Capture the cell that displays the provided text and extract its [X, Y] central coordinate. 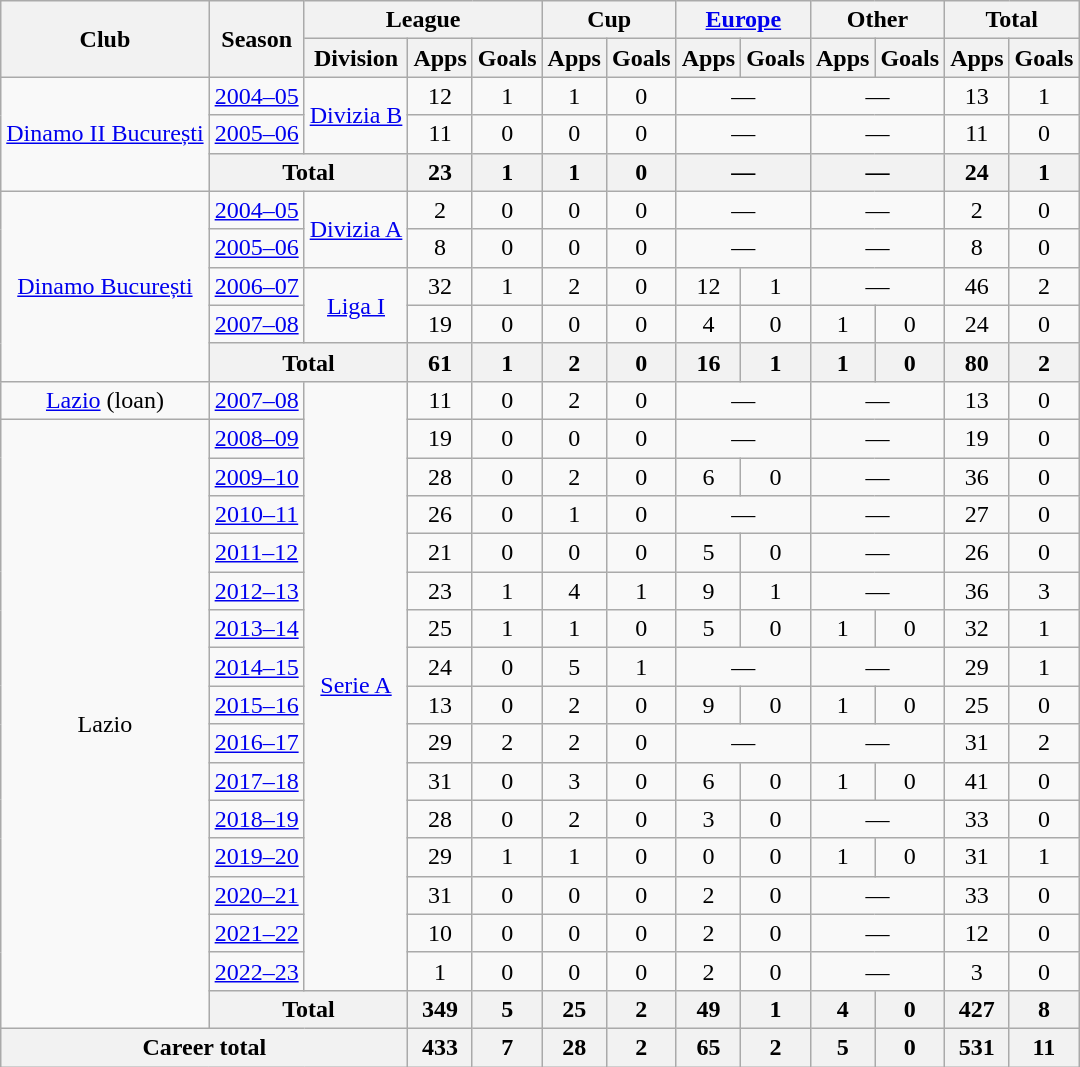
2021–22 [256, 933]
41 [977, 781]
2014–15 [256, 667]
Cup [609, 20]
Dinamo II București [105, 134]
2020–21 [256, 895]
2009–10 [256, 477]
2010–11 [256, 515]
2008–09 [256, 438]
Club [105, 39]
7 [507, 1047]
Dinamo București [105, 286]
21 [440, 553]
Lazio [105, 724]
65 [708, 1047]
80 [977, 362]
10 [440, 933]
League [423, 20]
Serie A [356, 686]
61 [440, 362]
2018–19 [256, 819]
2017–18 [256, 781]
Divizia B [356, 115]
Divizia A [356, 229]
2013–14 [256, 629]
2019–20 [256, 857]
2006–07 [256, 286]
2022–23 [256, 971]
Division [356, 58]
Liga I [356, 305]
Career total [204, 1047]
49 [708, 1009]
16 [708, 362]
Europe [743, 20]
2016–17 [256, 743]
349 [440, 1009]
427 [977, 1009]
2012–13 [256, 591]
2011–12 [256, 553]
46 [977, 286]
2015–16 [256, 705]
Season [256, 39]
433 [440, 1047]
Other [877, 20]
Lazio (loan) [105, 400]
531 [977, 1047]
27 [977, 515]
